Locate the cell with the specified text and output its (X, Y) center coordinate. 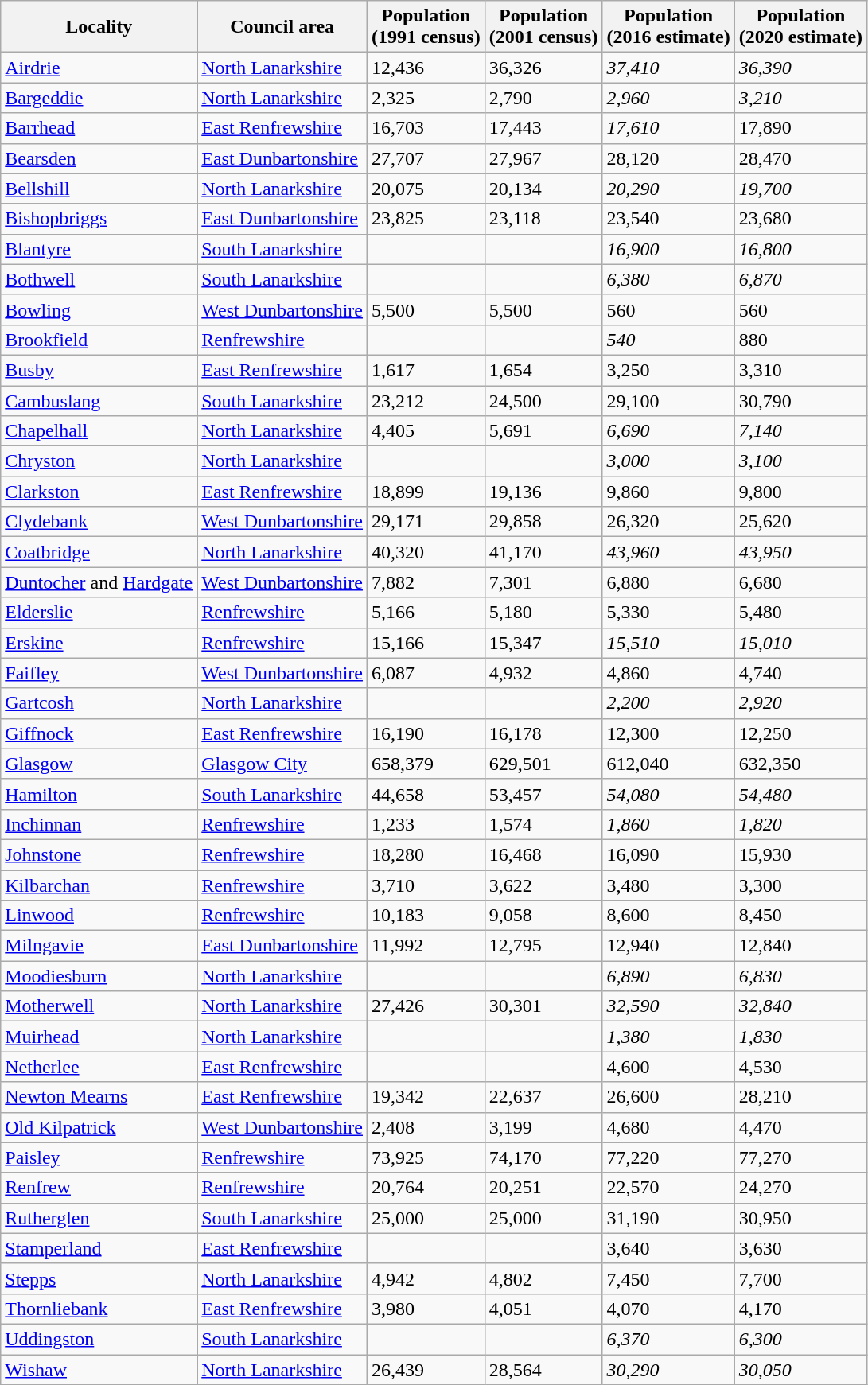
15,930 (800, 854)
54,480 (800, 794)
Stamperland (99, 1248)
3,480 (668, 885)
12,940 (668, 946)
Erskine (99, 643)
Netherlee (99, 1067)
Rutherglen (99, 1218)
23,118 (543, 219)
7,301 (543, 582)
7,882 (426, 582)
32,840 (800, 1006)
12,300 (668, 733)
32,590 (668, 1006)
Bargeddie (99, 98)
17,890 (800, 128)
6,880 (668, 582)
4,740 (800, 673)
6,680 (800, 582)
12,250 (800, 733)
Newton Mearns (99, 1097)
1,654 (543, 370)
Busby (99, 370)
5,480 (800, 613)
2,920 (800, 703)
Bishopbriggs (99, 219)
Milngavie (99, 946)
4,860 (668, 673)
Bearsden (99, 158)
Giffnock (99, 733)
24,500 (543, 400)
22,637 (543, 1097)
Bellshill (99, 189)
16,190 (426, 733)
6,890 (668, 976)
30,790 (800, 400)
18,280 (426, 854)
Population(2020 estimate) (800, 27)
25,620 (800, 522)
11,992 (426, 946)
44,658 (426, 794)
23,540 (668, 219)
Airdrie (99, 68)
2,408 (426, 1127)
15,166 (426, 643)
1,860 (668, 824)
Clydebank (99, 522)
6,870 (800, 279)
7,140 (800, 431)
3,250 (668, 370)
3,980 (426, 1309)
1,617 (426, 370)
30,301 (543, 1006)
26,439 (426, 1369)
540 (668, 340)
Chapelhall (99, 431)
Cambuslang (99, 400)
73,925 (426, 1157)
12,840 (800, 946)
9,860 (668, 492)
12,795 (543, 946)
Chryston (99, 461)
9,058 (543, 916)
3,310 (800, 370)
30,050 (800, 1369)
Wishaw (99, 1369)
9,800 (800, 492)
40,320 (426, 552)
77,220 (668, 1157)
53,457 (543, 794)
Population(1991 census) (426, 27)
28,564 (543, 1369)
23,825 (426, 219)
5,330 (668, 613)
36,326 (543, 68)
15,510 (668, 643)
43,950 (800, 552)
Moodiesburn (99, 976)
Paisley (99, 1157)
2,790 (543, 98)
16,468 (543, 854)
3,640 (668, 1248)
24,270 (800, 1188)
Blantyre (99, 249)
6,087 (426, 673)
Thornliebank (99, 1309)
16,703 (426, 128)
658,379 (426, 764)
2,960 (668, 98)
4,600 (668, 1067)
Coatbridge (99, 552)
37,410 (668, 68)
17,443 (543, 128)
Locality (99, 27)
5,180 (543, 613)
Bowling (99, 309)
4,942 (426, 1278)
612,040 (668, 764)
2,200 (668, 703)
Muirhead (99, 1037)
27,426 (426, 1006)
77,270 (800, 1157)
3,630 (800, 1248)
Bothwell (99, 279)
Faifley (99, 673)
3,710 (426, 885)
880 (800, 340)
29,171 (426, 522)
6,380 (668, 279)
Glasgow (99, 764)
6,830 (800, 976)
1,574 (543, 824)
15,347 (543, 643)
6,370 (668, 1339)
4,405 (426, 431)
16,800 (800, 249)
74,170 (543, 1157)
18,899 (426, 492)
1,380 (668, 1037)
5,691 (543, 431)
16,178 (543, 733)
19,700 (800, 189)
27,967 (543, 158)
4,680 (668, 1127)
4,530 (800, 1067)
27,707 (426, 158)
3,622 (543, 885)
6,300 (800, 1339)
29,100 (668, 400)
26,320 (668, 522)
8,600 (668, 916)
1,233 (426, 824)
Clarkston (99, 492)
20,134 (543, 189)
16,090 (668, 854)
Hamilton (99, 794)
6,690 (668, 431)
4,051 (543, 1309)
10,183 (426, 916)
3,210 (800, 98)
Population(2001 census) (543, 27)
19,342 (426, 1097)
Uddingston (99, 1339)
16,900 (668, 249)
Glasgow City (282, 764)
Barrhead (99, 128)
3,300 (800, 885)
23,212 (426, 400)
Renfrew (99, 1188)
4,170 (800, 1309)
4,070 (668, 1309)
19,136 (543, 492)
28,120 (668, 158)
Gartcosh (99, 703)
7,450 (668, 1278)
22,570 (668, 1188)
31,190 (668, 1218)
Elderslie (99, 613)
Duntocher and Hardgate (99, 582)
30,290 (668, 1369)
1,830 (800, 1037)
629,501 (543, 764)
4,802 (543, 1278)
23,680 (800, 219)
20,251 (543, 1188)
3,000 (668, 461)
Old Kilpatrick (99, 1127)
Stepps (99, 1278)
Population(2016 estimate) (668, 27)
29,858 (543, 522)
28,210 (800, 1097)
28,470 (800, 158)
Brookfield (99, 340)
3,199 (543, 1127)
30,950 (800, 1218)
54,080 (668, 794)
Johnstone (99, 854)
2,325 (426, 98)
41,170 (543, 552)
3,100 (800, 461)
Council area (282, 27)
Inchinnan (99, 824)
17,610 (668, 128)
12,436 (426, 68)
8,450 (800, 916)
7,700 (800, 1278)
36,390 (800, 68)
4,932 (543, 673)
5,166 (426, 613)
632,350 (800, 764)
Linwood (99, 916)
15,010 (800, 643)
4,470 (800, 1127)
Kilbarchan (99, 885)
43,960 (668, 552)
20,290 (668, 189)
Motherwell (99, 1006)
26,600 (668, 1097)
1,820 (800, 824)
20,075 (426, 189)
20,764 (426, 1188)
